Extract the (x, y) coordinate from the center of the cell holding the provided text.  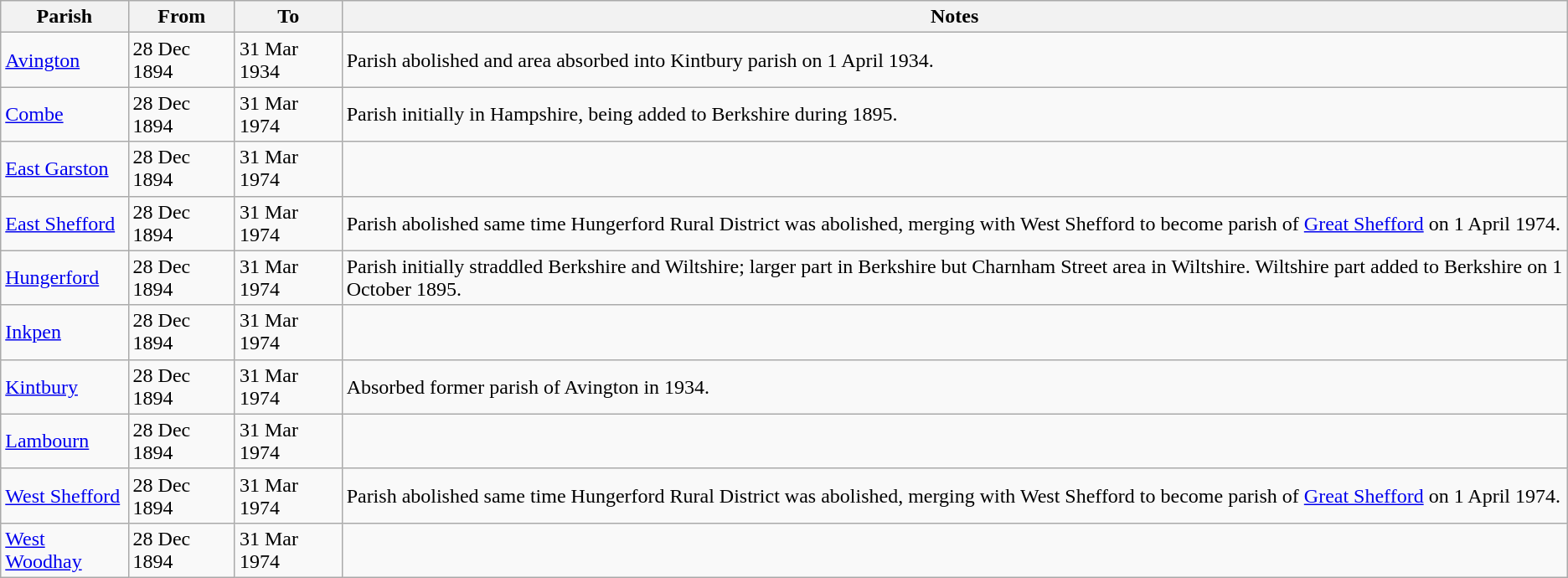
East Shefford (64, 223)
Inkpen (64, 332)
To (288, 17)
Parish (64, 17)
Avington (64, 60)
Kintbury (64, 387)
Notes (955, 17)
Lambourn (64, 441)
West Shefford (64, 496)
West Woodhay (64, 550)
East Garston (64, 169)
From (181, 17)
Parish initially in Hampshire, being added to Berkshire during 1895. (955, 114)
Absorbed former parish of Avington in 1934. (955, 387)
31 Mar 1934 (288, 60)
Parish abolished and area absorbed into Kintbury parish on 1 April 1934. (955, 60)
Combe (64, 114)
Hungerford (64, 278)
